Find where the given text appears and provide that cell's center as (X, Y) coordinate. 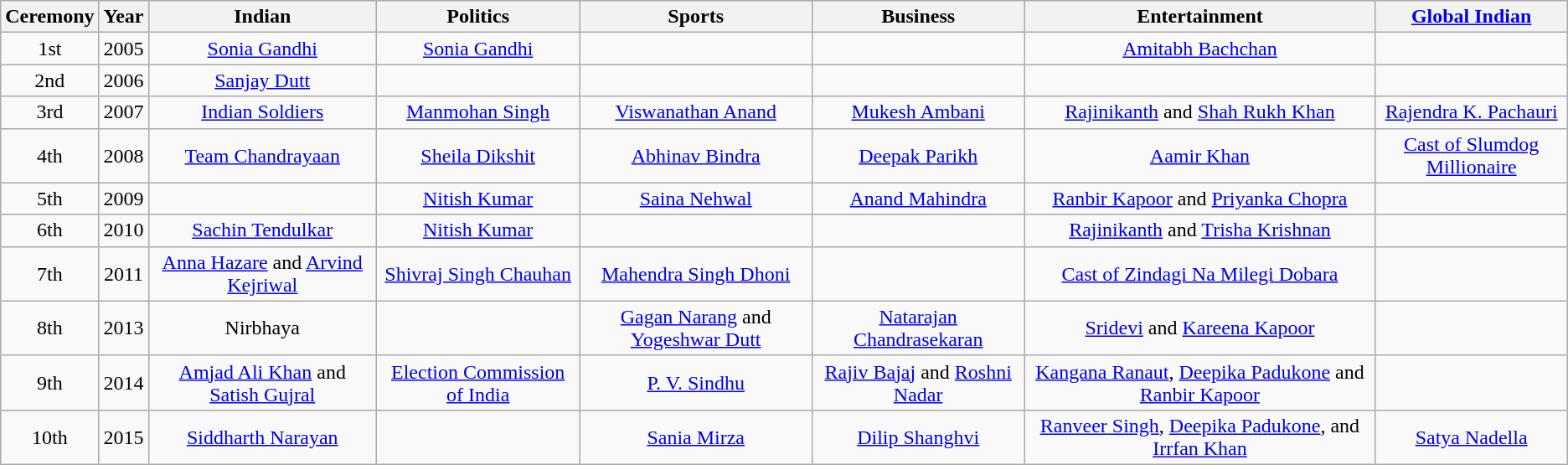
Aamir Khan (1199, 156)
Kangana Ranaut, Deepika Padukone and Ranbir Kapoor (1199, 382)
Anna Hazare and Arvind Kejriwal (262, 273)
1st (50, 49)
Team Chandrayaan (262, 156)
4th (50, 156)
Amitabh Bachchan (1199, 49)
Dilip Shanghvi (918, 437)
Rajendra K. Pachauri (1471, 112)
2014 (124, 382)
Ceremony (50, 17)
Amjad Ali Khan and Satish Gujral (262, 382)
6th (50, 230)
Indian Soldiers (262, 112)
Rajiv Bajaj and Roshni Nadar (918, 382)
Mahendra Singh Dhoni (696, 273)
Saina Nehwal (696, 199)
Siddharth Narayan (262, 437)
Viswanathan Anand (696, 112)
Sanjay Dutt (262, 80)
Cast of Slumdog Millionaire (1471, 156)
10th (50, 437)
Rajinikanth and Trisha Krishnan (1199, 230)
2nd (50, 80)
8th (50, 328)
Global Indian (1471, 17)
Politics (477, 17)
2008 (124, 156)
Ranveer Singh, Deepika Padukone, and Irrfan Khan (1199, 437)
2009 (124, 199)
Abhinav Bindra (696, 156)
2006 (124, 80)
2007 (124, 112)
P. V. Sindhu (696, 382)
Satya Nadella (1471, 437)
2013 (124, 328)
2015 (124, 437)
3rd (50, 112)
5th (50, 199)
Entertainment (1199, 17)
Cast of Zindagi Na Milegi Dobara (1199, 273)
Anand Mahindra (918, 199)
Sheila Dikshit (477, 156)
9th (50, 382)
Sachin Tendulkar (262, 230)
2010 (124, 230)
Election Commission of India (477, 382)
Natarajan Chandrasekaran (918, 328)
Business (918, 17)
Sridevi and Kareena Kapoor (1199, 328)
Sania Mirza (696, 437)
Shivraj Singh Chauhan (477, 273)
2005 (124, 49)
Deepak Parikh (918, 156)
7th (50, 273)
Year (124, 17)
Nirbhaya (262, 328)
2011 (124, 273)
Ranbir Kapoor and Priyanka Chopra (1199, 199)
Indian (262, 17)
Manmohan Singh (477, 112)
Mukesh Ambani (918, 112)
Sports (696, 17)
Gagan Narang and Yogeshwar Dutt (696, 328)
Rajinikanth and Shah Rukh Khan (1199, 112)
